Extract the [x, y] coordinate from the center of the cell holding the provided text.  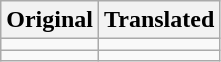
Original [50, 20]
Translated [158, 20]
